Search for the cell housing the specified text and yield its [x, y] center coordinate. 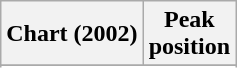
Chart (2002) [72, 34]
Peak position [189, 34]
